Search for the cell housing the specified text and yield its (X, Y) center coordinate. 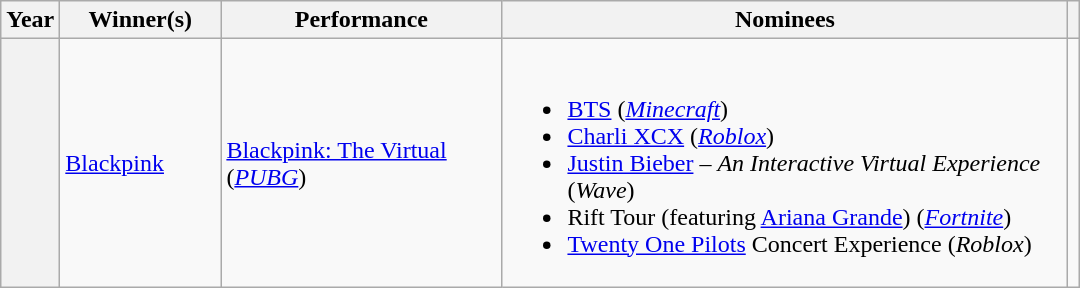
Blackpink: The Virtual (PUBG) (362, 163)
Winner(s) (140, 20)
Nominees (785, 20)
Year (30, 20)
Performance (362, 20)
Blackpink (140, 163)
